Return [X, Y] of the center of cell containing provided text 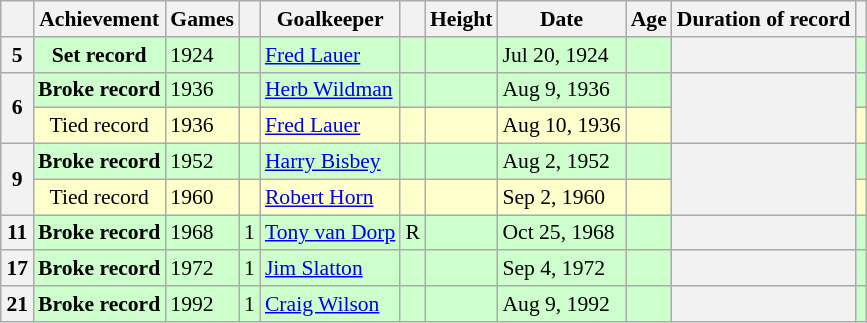
Height [461, 19]
R [412, 233]
17 [17, 269]
Jim Slatton [330, 269]
1992 [202, 304]
21 [17, 304]
Aug 9, 1936 [561, 90]
Harry Bisbey [330, 162]
Age [649, 19]
Jul 20, 1924 [561, 55]
11 [17, 233]
Goalkeeper [330, 19]
Oct 25, 1968 [561, 233]
6 [17, 108]
Sep 4, 1972 [561, 269]
Aug 10, 1936 [561, 126]
Tony van Dorp [330, 233]
Set record [99, 55]
Robert Horn [330, 197]
Craig Wilson [330, 304]
Sep 2, 1960 [561, 197]
1972 [202, 269]
Herb Wildman [330, 90]
1952 [202, 162]
Duration of record [764, 19]
1968 [202, 233]
9 [17, 180]
Aug 2, 1952 [561, 162]
Games [202, 19]
5 [17, 55]
Date [561, 19]
Aug 9, 1992 [561, 304]
1924 [202, 55]
Achievement [99, 19]
1960 [202, 197]
